Identify which cell holds the provided text, then report its (x, y) central coordinate. 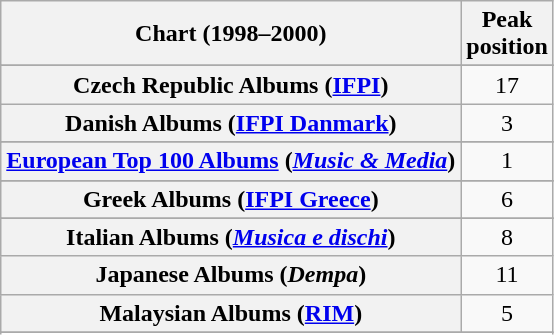
Japanese Albums (Dempa) (231, 275)
Danish Albums (IFPI Danmark) (231, 123)
5 (507, 313)
Chart (1998–2000) (231, 34)
Italian Albums (Musica e dischi) (231, 237)
17 (507, 85)
1 (507, 161)
6 (507, 199)
Peakposition (507, 34)
8 (507, 237)
European Top 100 Albums (Music & Media) (231, 161)
Malaysian Albums (RIM) (231, 313)
11 (507, 275)
Czech Republic Albums (IFPI) (231, 85)
Greek Albums (IFPI Greece) (231, 199)
3 (507, 123)
